Determine the [x, y] coordinate at the center of the cell enclosing the given text.  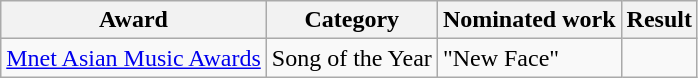
Nominated work [529, 20]
Result [659, 20]
Mnet Asian Music Awards [134, 58]
Song of the Year [352, 58]
"New Face" [529, 58]
Category [352, 20]
Award [134, 20]
